Capture the cell that displays the provided text and extract its [X, Y] central coordinate. 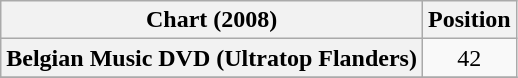
42 [469, 58]
Position [469, 20]
Belgian Music DVD (Ultratop Flanders) [212, 58]
Chart (2008) [212, 20]
